Return (x, y) of the center of cell containing provided text 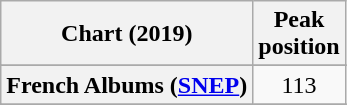
French Albums (SNEP) (127, 85)
Chart (2019) (127, 34)
Peakposition (299, 34)
113 (299, 85)
